From the cell containing the given text, extract its center point as (X, Y) coordinate. 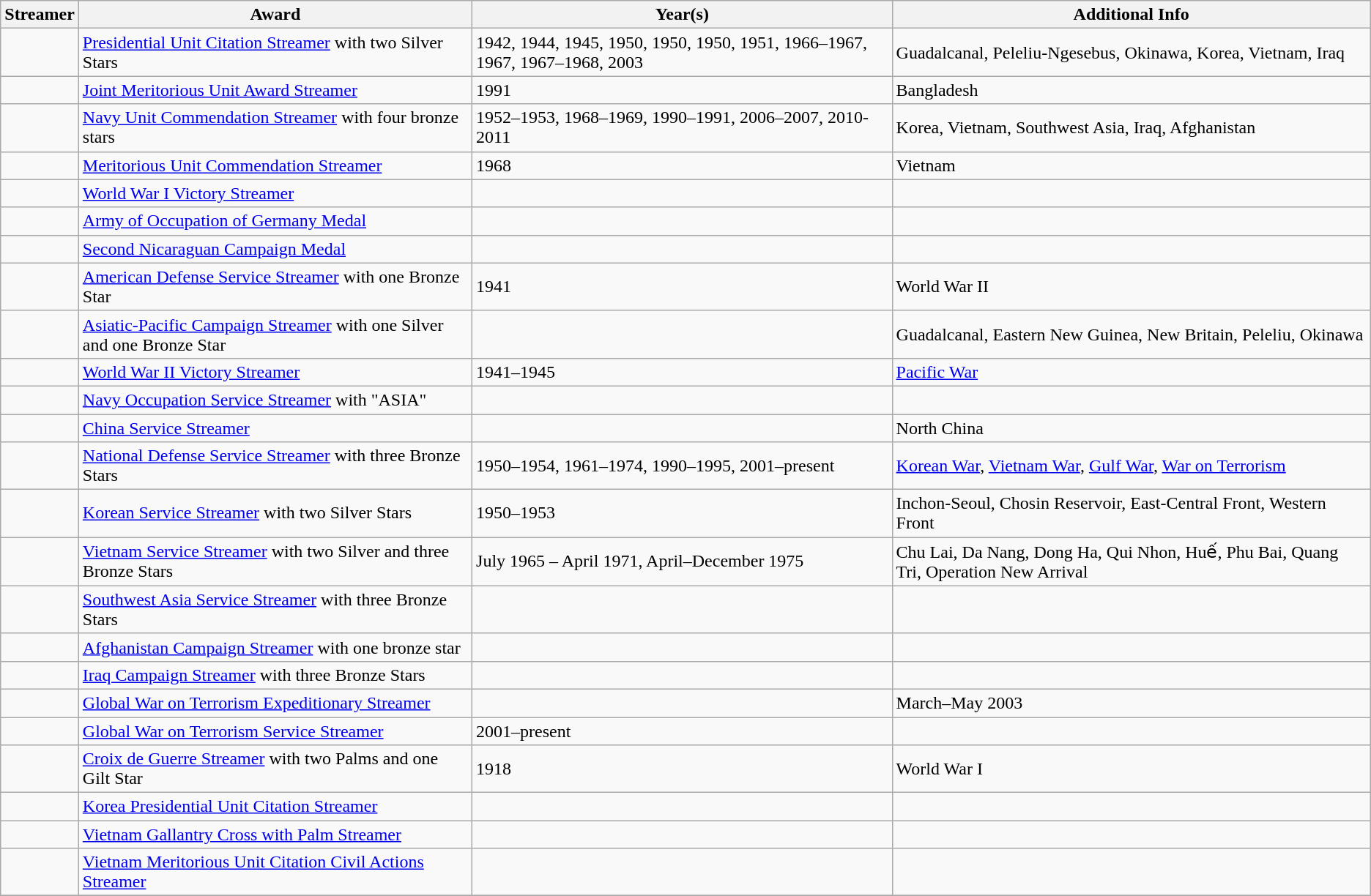
Inchon-Seoul, Chosin Reservoir, East-Central Front, Western Front (1131, 514)
China Service Streamer (275, 428)
1941–1945 (683, 372)
Navy Occupation Service Streamer with "ASIA" (275, 400)
March–May 2003 (1131, 703)
Guadalcanal, Peleliu-Ngesebus, Okinawa, Korea, Vietnam, Iraq (1131, 53)
1950–1953 (683, 514)
World War II Victory Streamer (275, 372)
World War I (1131, 769)
Korean Service Streamer with two Silver Stars (275, 514)
Vietnam Gallantry Cross with Palm Streamer (275, 835)
Korea Presidential Unit Citation Streamer (275, 807)
Vietnam Meritorious Unit Citation Civil Actions Streamer (275, 873)
Additional Info (1131, 15)
Presidential Unit Citation Streamer with two Silver Stars (275, 53)
Korea, Vietnam, Southwest Asia, Iraq, Afghanistan (1131, 127)
1941 (683, 287)
Meritorious Unit Commendation Streamer (275, 165)
Global War on Terrorism Service Streamer (275, 731)
2001–present (683, 731)
1991 (683, 90)
Korean War, Vietnam War, Gulf War, War on Terrorism (1131, 466)
Afghanistan Campaign Streamer with one bronze star (275, 647)
World War II (1131, 287)
Army of Occupation of Germany Medal (275, 221)
American Defense Service Streamer with one Bronze Star (275, 287)
National Defense Service Streamer with three Bronze Stars (275, 466)
Vietnam Service Streamer with two Silver and three Bronze Stars (275, 562)
July 1965 – April 1971, April–December 1975 (683, 562)
1968 (683, 165)
1950–1954, 1961–1974, 1990–1995, 2001–present (683, 466)
Southwest Asia Service Streamer with three Bronze Stars (275, 609)
Vietnam (1131, 165)
World War I Victory Streamer (275, 193)
Global War on Terrorism Expeditionary Streamer (275, 703)
Guadalcanal, Eastern New Guinea, New Britain, Peleliu, Okinawa (1131, 334)
Pacific War (1131, 372)
Asiatic-Pacific Campaign Streamer with one Silver and one Bronze Star (275, 334)
Navy Unit Commendation Streamer with four bronze stars (275, 127)
Croix de Guerre Streamer with two Palms and one Gilt Star (275, 769)
Second Nicaraguan Campaign Medal (275, 249)
Chu Lai, Da Nang, Dong Ha, Qui Nhon, Huế, Phu Bai, Quang Tri, Operation New Arrival (1131, 562)
North China (1131, 428)
Streamer (40, 15)
1952–1953, 1968–1969, 1990–1991, 2006–2007, 2010-2011 (683, 127)
1918 (683, 769)
Iraq Campaign Streamer with three Bronze Stars (275, 675)
Award (275, 15)
Joint Meritorious Unit Award Streamer (275, 90)
Year(s) (683, 15)
1942, 1944, 1945, 1950, 1950, 1950, 1951, 1966–1967, 1967, 1967–1968, 2003 (683, 53)
Bangladesh (1131, 90)
